From the cell containing the given text, extract its center point as (x, y) coordinate. 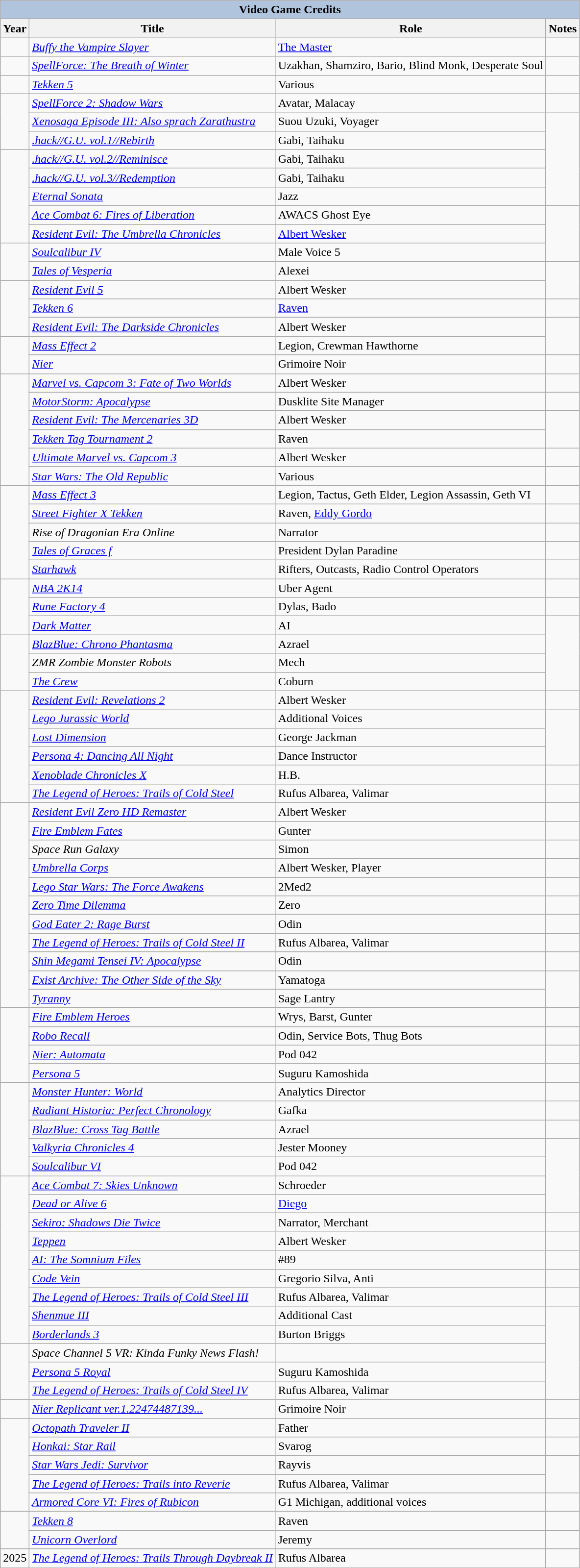
BlazBlue: Cross Tag Battle (152, 1129)
Ace Combat 6: Fires of Liberation (152, 215)
Sage Lantry (411, 998)
Tekken Tag Tournament 2 (152, 439)
Legion, Tactus, Geth Elder, Legion Assassin, Geth VI (411, 495)
Starhawk (152, 570)
Raven, Eddy Gordo (411, 513)
Soulcalibur VI (152, 1167)
.hack//G.U. vol.3//Redemption (152, 177)
H.B. (411, 774)
Exist Archive: The Other Side of the Sky (152, 980)
Nier Replicant ver.1.22474487139... (152, 1409)
Sekiro: Shadows Die Twice (152, 1222)
Rifters, Outcasts, Radio Control Operators (411, 570)
MotorStorm: Apocalypse (152, 401)
2Med2 (411, 887)
Lost Dimension (152, 737)
Analytics Director (411, 1092)
Gregorio Silva, Anti (411, 1278)
Avatar, Malacay (411, 103)
Lego Jurassic World (152, 719)
BlazBlue: Chrono Phantasma (152, 644)
Nier (152, 364)
Diego (411, 1204)
President Dylan Paradine (411, 551)
Persona 5 (152, 1073)
Xenoblade Chronicles X (152, 774)
Robo Recall (152, 1036)
Dance Instructor (411, 756)
Unicorn Overlord (152, 1540)
The Crew (152, 681)
NBA 2K14 (152, 588)
Additional Cast (411, 1316)
.hack//G.U. vol.1//Rebirth (152, 140)
Rise of Dragonian Era Online (152, 532)
Jeremy (411, 1540)
Gafka (411, 1110)
AI: The Somnium Files (152, 1260)
Soulcalibur IV (152, 252)
Marvel vs. Capcom 3: Fate of Two Worlds (152, 383)
Mass Effect 3 (152, 495)
Narrator (411, 532)
AWACS Ghost Eye (411, 215)
G1 Michigan, additional voices (411, 1502)
Octopath Traveler II (152, 1428)
The Legend of Heroes: Trails into Reverie (152, 1484)
Year (15, 28)
The Legend of Heroes: Trails of Cold Steel III (152, 1297)
Notes (562, 28)
Honkai: Star Rail (152, 1446)
Svarog (411, 1446)
Star Wars Jedi: Survivor (152, 1465)
The Legend of Heroes: Trails of Cold Steel II (152, 943)
Tales of Graces f (152, 551)
Rufus Albarea (411, 1558)
Rune Factory 4 (152, 607)
George Jackman (411, 737)
SpellForce 2: Shadow Wars (152, 103)
The Master (411, 47)
Coburn (411, 681)
Role (411, 28)
Resident Evil 5 (152, 290)
Tyranny (152, 998)
Yamatoga (411, 980)
Tekken 5 (152, 84)
Ace Combat 7: Skies Unknown (152, 1185)
Resident Evil Zero HD Remaster (152, 812)
Armored Core VI: Fires of Rubicon (152, 1502)
Teppen (152, 1241)
Persona 5 Royal (152, 1371)
Albert Wesker, Player (411, 868)
SpellForce: The Breath of Winter (152, 66)
Resident Evil: The Darkside Chronicles (152, 327)
Street Fighter X Tekken (152, 513)
The Legend of Heroes: Trails of Cold Steel (152, 793)
Radiant Historia: Perfect Chronology (152, 1110)
Code Vein (152, 1278)
Fire Emblem Fates (152, 831)
Valkyria Chronicles 4 (152, 1148)
Shenmue III (152, 1316)
Star Wars: The Old Republic (152, 476)
2025 (15, 1558)
Wrys, Barst, Gunter (411, 1017)
Rayvis (411, 1465)
Male Voice 5 (411, 252)
Mass Effect 2 (152, 346)
Title (152, 28)
Dylas, Bado (411, 607)
AI (411, 625)
Resident Evil: The Umbrella Chronicles (152, 234)
Monster Hunter: World (152, 1092)
Narrator, Merchant (411, 1222)
Jazz (411, 196)
Space Channel 5 VR: Kinda Funky News Flash! (152, 1353)
Additional Voices (411, 719)
Gunter (411, 831)
Umbrella Corps (152, 868)
Simon (411, 849)
Uber Agent (411, 588)
Eternal Sonata (152, 196)
Uzakhan, Shamziro, Bario, Blind Monk, Desperate Soul (411, 66)
God Eater 2: Rage Burst (152, 924)
Buffy the Vampire Slayer (152, 47)
Dead or Alive 6 (152, 1204)
Alexei (411, 271)
Space Run Galaxy (152, 849)
ZMR Zombie Monster Robots (152, 663)
Zero (411, 905)
Legion, Crewman Hawthorne (411, 346)
Schroeder (411, 1185)
Suou Uzuki, Voyager (411, 122)
Jester Mooney (411, 1148)
Tekken 6 (152, 308)
.hack//G.U. vol.2//Reminisce (152, 159)
#89 (411, 1260)
Zero Time Dilemma (152, 905)
Burton Briggs (411, 1334)
Fire Emblem Heroes (152, 1017)
Shin Megami Tensei IV: Apocalypse (152, 961)
Father (411, 1428)
Tekken 8 (152, 1521)
Tales of Vesperia (152, 271)
Mech (411, 663)
Persona 4: Dancing All Night (152, 756)
Video Game Credits (290, 10)
Dark Matter (152, 625)
Borderlands 3 (152, 1334)
The Legend of Heroes: Trails of Cold Steel IV (152, 1390)
Ultimate Marvel vs. Capcom 3 (152, 457)
Odin, Service Bots, Thug Bots (411, 1036)
Lego Star Wars: The Force Awakens (152, 887)
Resident Evil: Revelations 2 (152, 700)
The Legend of Heroes: Trails Through Daybreak II (152, 1558)
Xenosaga Episode III: Also sprach Zarathustra (152, 122)
Nier: Automata (152, 1054)
Resident Evil: The Mercenaries 3D (152, 420)
Dusklite Site Manager (411, 401)
